Pinpoint the cell where the given text exists, returning its (X, Y) midpoint coordinate. 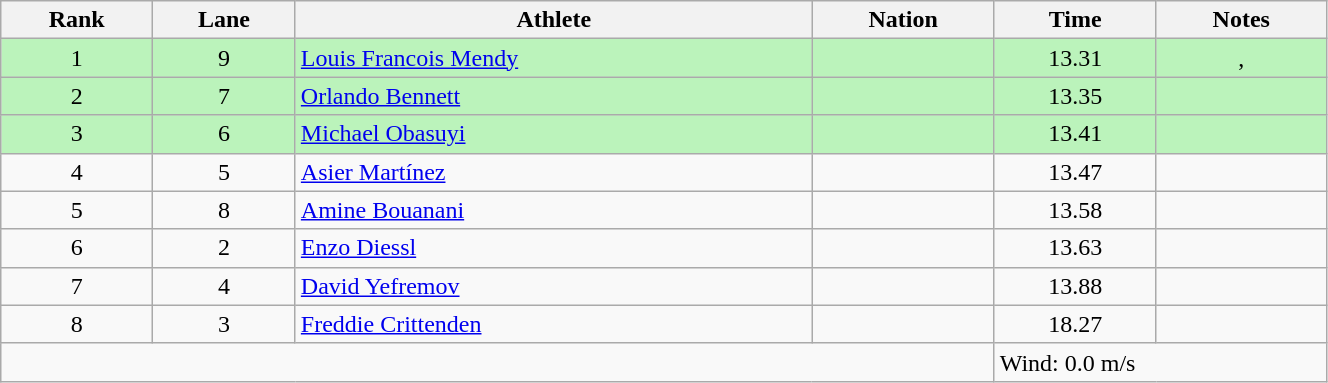
Freddie Crittenden (554, 324)
Amine Bouanani (554, 210)
Asier Martínez (554, 172)
, (1241, 58)
13.58 (1075, 210)
9 (224, 58)
Orlando Bennett (554, 96)
13.31 (1075, 58)
Lane (224, 20)
David Yefremov (554, 286)
1 (77, 58)
Rank (77, 20)
Notes (1241, 20)
18.27 (1075, 324)
13.35 (1075, 96)
Louis Francois Mendy (554, 58)
Nation (903, 20)
Time (1075, 20)
13.63 (1075, 248)
Enzo Diessl (554, 248)
Michael Obasuyi (554, 134)
13.88 (1075, 286)
13.41 (1075, 134)
Wind: 0.0 m/s (1160, 362)
Athlete (554, 20)
13.47 (1075, 172)
